Pinpoint the cell where the given text exists, returning its [x, y] midpoint coordinate. 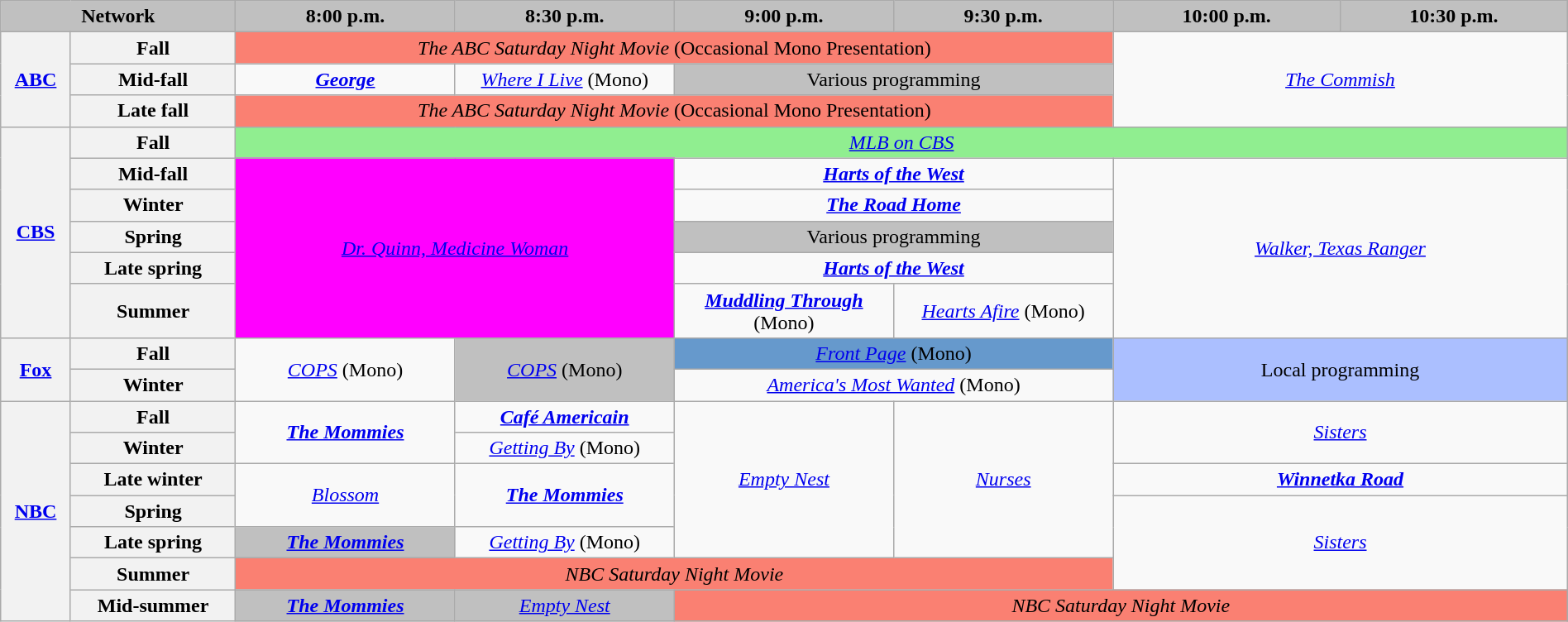
Blossom [346, 495]
Network [118, 17]
Local programming [1340, 369]
10:00 p.m. [1227, 17]
George [346, 79]
ABC [36, 79]
9:00 p.m. [784, 17]
Dr. Quinn, Medicine Woman [455, 248]
10:30 p.m. [1454, 17]
Hearts Afire (Mono) [1004, 311]
Winnetka Road [1340, 480]
Walker, Texas Ranger [1340, 248]
Fox [36, 369]
Front Page (Mono) [893, 353]
CBS [36, 232]
Where I Live (Mono) [564, 79]
The Road Home [893, 205]
Mid-summer [153, 605]
The Commish [1340, 79]
9:30 p.m. [1004, 17]
Nurses [1004, 479]
8:00 p.m. [346, 17]
Muddling Through(Mono) [784, 311]
Late winter [153, 480]
Late fall [153, 111]
8:30 p.m. [564, 17]
Café Americain [564, 416]
NBC [36, 510]
MLB on CBS [901, 142]
America's Most Wanted (Mono) [893, 385]
